Output the (x, y) coordinate of the center of the cell containing the given text.  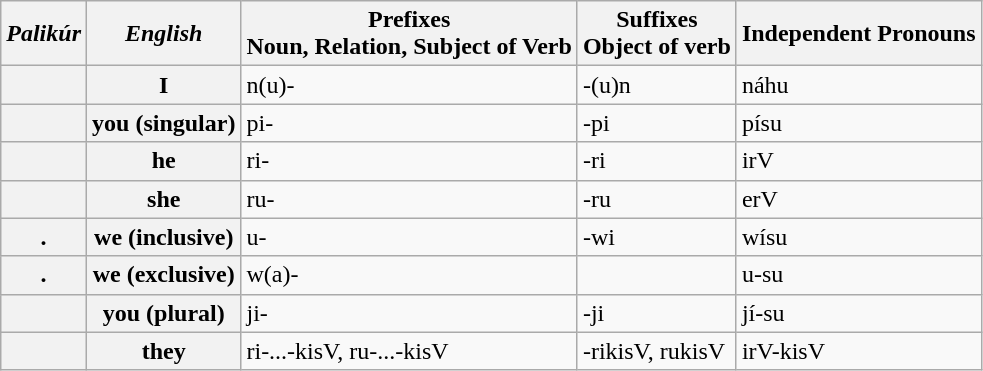
písu (858, 123)
ru- (409, 199)
he (164, 161)
you (plural) (164, 313)
PrefixesNoun, Relation, Subject of Verb (409, 34)
SuffixesObject of verb (656, 34)
you (singular) (164, 123)
-ru (656, 199)
-rikisV, rukisV (656, 351)
u-su (858, 275)
-(u)n (656, 85)
I (164, 85)
irV-kisV (858, 351)
English (164, 34)
irV (858, 161)
we (exclusive) (164, 275)
ri-...-kisV, ru-...-kisV (409, 351)
ji- (409, 313)
u- (409, 237)
Independent Pronouns (858, 34)
wísu (858, 237)
-ri (656, 161)
Palikúr (44, 34)
pi- (409, 123)
w(a)- (409, 275)
we (inclusive) (164, 237)
they (164, 351)
ri- (409, 161)
-pi (656, 123)
erV (858, 199)
she (164, 199)
n(u)- (409, 85)
náhu (858, 85)
-ji (656, 313)
-wi (656, 237)
jí-su (858, 313)
